For the text-containing cell, return its midpoint in [x, y] coordinate format. 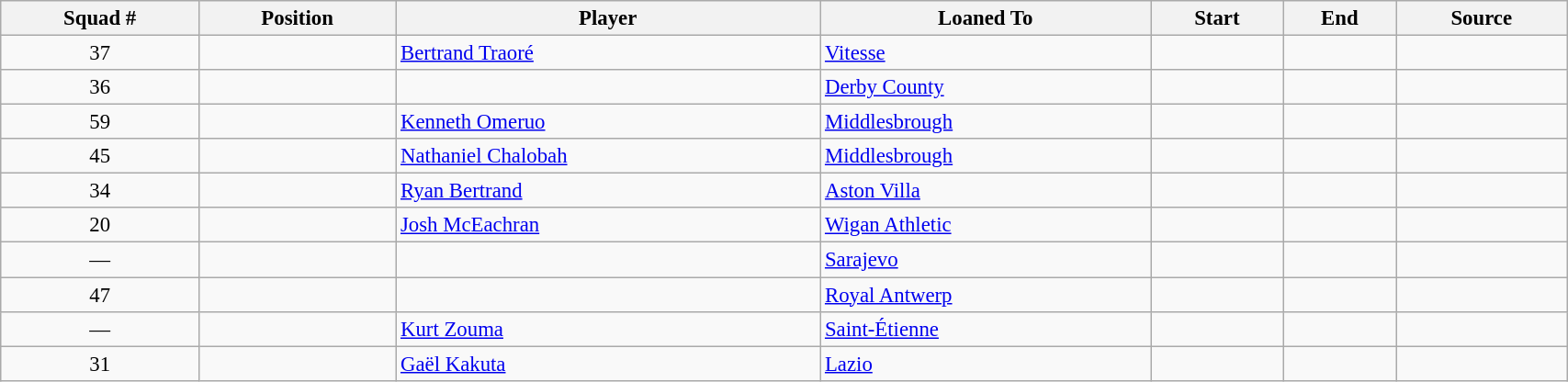
Lazio [986, 364]
Royal Antwerp [986, 295]
34 [100, 191]
Player [608, 18]
20 [100, 225]
Loaned To [986, 18]
47 [100, 295]
Start [1217, 18]
Sarajevo [986, 260]
Kenneth Omeruo [608, 122]
Squad # [100, 18]
Aston Villa [986, 191]
Derby County [986, 87]
Josh McEachran [608, 225]
Kurt Zouma [608, 329]
End [1339, 18]
Wigan Athletic [986, 225]
Position [298, 18]
36 [100, 87]
59 [100, 122]
Gaël Kakuta [608, 364]
Vitesse [986, 53]
45 [100, 156]
31 [100, 364]
Bertrand Traoré [608, 53]
Ryan Bertrand [608, 191]
Source [1482, 18]
Saint-Étienne [986, 329]
37 [100, 53]
Nathaniel Chalobah [608, 156]
